Return (X, Y) of the center of cell containing provided text 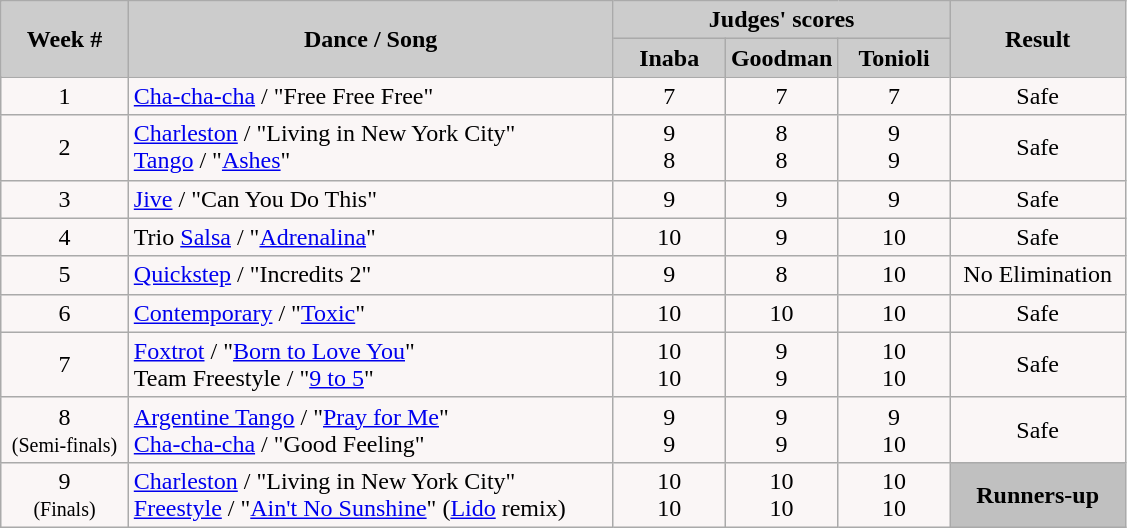
Tonioli (894, 58)
Trio Salsa / "Adrenalina" (370, 237)
88 (781, 148)
910 (894, 430)
Inaba (669, 58)
8 (781, 275)
No Elimination (1038, 275)
Result (1038, 39)
98 (669, 148)
5 (65, 275)
9(Finals) (65, 494)
Foxtrot / "Born to Love You"Team Freestyle / "9 to 5" (370, 364)
Week # (65, 39)
3 (65, 199)
Contemporary / "Toxic" (370, 313)
Cha-cha-cha / "Free Free Free" (370, 96)
2 (65, 148)
1 (65, 96)
4 (65, 237)
Charleston / "Living in New York City"Tango / "Ashes" (370, 148)
Jive / "Can You Do This" (370, 199)
6 (65, 313)
Quickstep / "Incredits 2" (370, 275)
Charleston / "Living in New York City"Freestyle / "Ain't No Sunshine" (Lido remix) (370, 494)
Goodman (781, 58)
Dance / Song (370, 39)
Argentine Tango / "Pray for Me"Cha-cha-cha / "Good Feeling" (370, 430)
Judges' scores (782, 20)
8(Semi-finals) (65, 430)
Runners-up (1038, 494)
